Detect which cell encompasses the target text, then output its (X, Y) center coordinate. 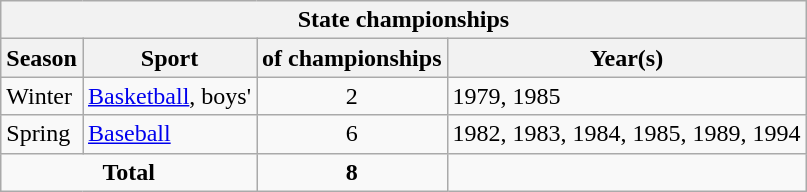
Spring (42, 134)
Basketball, boys' (169, 96)
2 (352, 96)
1982, 1983, 1984, 1985, 1989, 1994 (626, 134)
6 (352, 134)
Winter (42, 96)
Year(s) (626, 58)
Baseball (169, 134)
Sport (169, 58)
1979, 1985 (626, 96)
8 (352, 172)
State championships (404, 20)
Season (42, 58)
Total (129, 172)
of championships (352, 58)
